Extract the [X, Y] coordinate from the center of the cell holding the provided text.  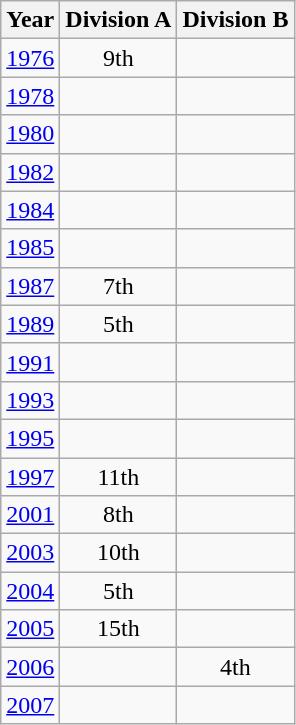
Division B [236, 20]
2005 [30, 629]
Year [30, 20]
10th [118, 553]
2003 [30, 553]
2007 [30, 705]
1987 [30, 286]
2006 [30, 667]
1997 [30, 477]
1989 [30, 324]
7th [118, 286]
1978 [30, 96]
2001 [30, 515]
15th [118, 629]
1995 [30, 438]
Division A [118, 20]
2004 [30, 591]
11th [118, 477]
1984 [30, 210]
9th [118, 58]
1985 [30, 248]
1980 [30, 134]
8th [118, 515]
1993 [30, 400]
4th [236, 667]
1991 [30, 362]
1982 [30, 172]
1976 [30, 58]
